Identify which cell holds the provided text, then report its [X, Y] central coordinate. 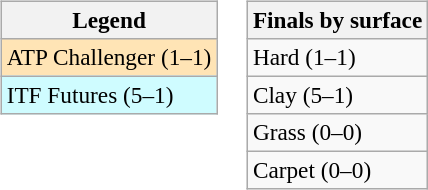
ATP Challenger (1–1) [108, 57]
ITF Futures (5–1) [108, 95]
Hard (1–1) [337, 57]
Grass (0–0) [337, 133]
Clay (5–1) [337, 95]
Finals by surface [337, 20]
Carpet (0–0) [337, 171]
Legend [108, 20]
